Pinpoint the cell where the given text exists, returning its (X, Y) midpoint coordinate. 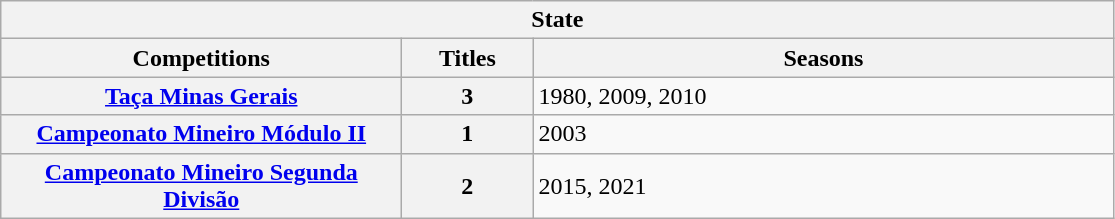
Taça Minas Gerais (202, 96)
1 (468, 134)
Competitions (202, 58)
2015, 2021 (824, 186)
3 (468, 96)
1980, 2009, 2010 (824, 96)
2 (468, 186)
Campeonato Mineiro Módulo II (202, 134)
2003 (824, 134)
State (558, 20)
Campeonato Mineiro Segunda Divisão (202, 186)
Titles (468, 58)
Seasons (824, 58)
